Output the (x, y) coordinate of the center of the cell containing the given text.  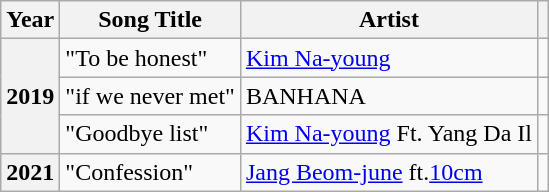
Jang Beom-june ft.10cm (388, 172)
"To be honest" (150, 58)
BANHANA (388, 96)
"Confession" (150, 172)
2021 (30, 172)
Year (30, 20)
Artist (388, 20)
Kim Na-young (388, 58)
Song Title (150, 20)
"Goodbye list" (150, 134)
"if we never met" (150, 96)
2019 (30, 96)
Kim Na-young Ft. Yang Da Il (388, 134)
